Extract the [x, y] coordinate from the center of the cell holding the provided text.  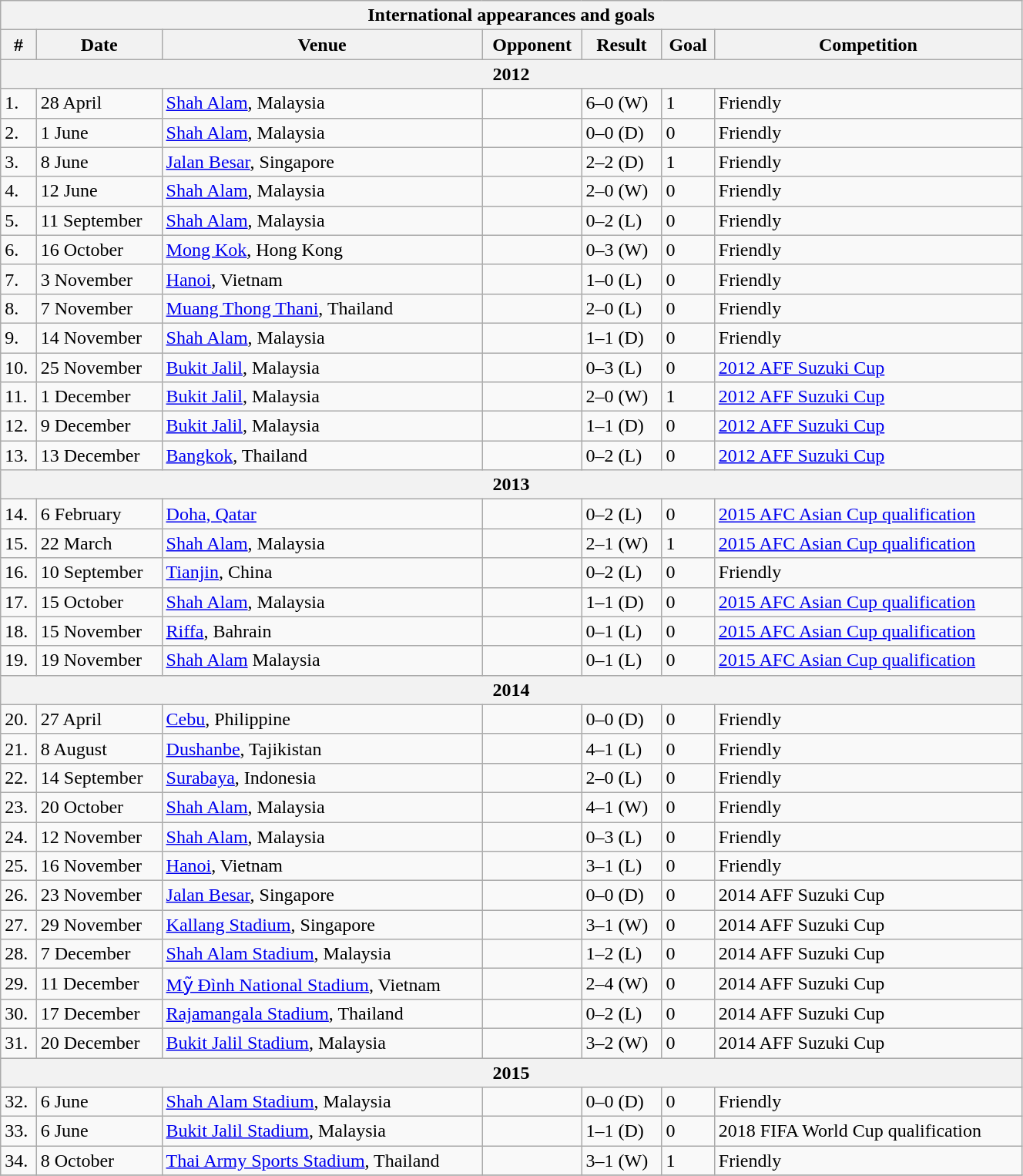
23 November [99, 895]
Result [622, 45]
2012 [511, 74]
14 September [99, 778]
28 April [99, 103]
Cebu, Philippine [322, 719]
Bangkok, Thailand [322, 455]
22 March [99, 543]
15 November [99, 631]
21. [18, 748]
13 December [99, 455]
25. [18, 866]
Mong Kok, Hong Kong [322, 250]
17 December [99, 1013]
34. [18, 1161]
1–0 (L) [622, 279]
10 September [99, 573]
8 October [99, 1161]
4–1 (W) [622, 807]
Rajamangala Stadium, Thailand [322, 1013]
Shah Alam Malaysia [322, 660]
Dushanbe, Tajikistan [322, 748]
7 December [99, 954]
4–1 (L) [622, 748]
7 November [99, 308]
5. [18, 220]
33. [18, 1131]
8. [18, 308]
6. [18, 250]
14 November [99, 338]
Opponent [532, 45]
Goal [688, 45]
29. [18, 984]
28. [18, 954]
16 October [99, 250]
18. [18, 631]
11 September [99, 220]
10. [18, 368]
32. [18, 1102]
12 June [99, 191]
12 November [99, 836]
1 December [99, 397]
19. [18, 660]
2018 FIFA World Cup qualification [867, 1131]
1 June [99, 133]
26. [18, 895]
2–2 (D) [622, 162]
Thai Army Sports Stadium, Thailand [322, 1161]
29 November [99, 925]
20. [18, 719]
14. [18, 514]
16. [18, 573]
25 November [99, 368]
3 November [99, 279]
9 December [99, 426]
1. [18, 103]
2015 [511, 1072]
Competition [867, 45]
0–3 (W) [622, 250]
11. [18, 397]
20 December [99, 1043]
20 October [99, 807]
International appearances and goals [511, 15]
15 October [99, 602]
Date [99, 45]
2014 [511, 690]
2–1 (W) [622, 543]
12. [18, 426]
Muang Thong Thani, Thailand [322, 308]
27. [18, 925]
3–2 (W) [622, 1043]
17. [18, 602]
Venue [322, 45]
2–4 (W) [622, 984]
1–2 (L) [622, 954]
6–0 (W) [622, 103]
Tianjin, China [322, 573]
22. [18, 778]
8 August [99, 748]
31. [18, 1043]
3–1 (L) [622, 866]
9. [18, 338]
7. [18, 279]
16 November [99, 866]
4. [18, 191]
Surabaya, Indonesia [322, 778]
23. [18, 807]
6 February [99, 514]
Riffa, Bahrain [322, 631]
Doha, Qatar [322, 514]
# [18, 45]
15. [18, 543]
Kallang Stadium, Singapore [322, 925]
30. [18, 1013]
24. [18, 836]
2. [18, 133]
2013 [511, 485]
13. [18, 455]
3. [18, 162]
27 April [99, 719]
11 December [99, 984]
19 November [99, 660]
Mỹ Đình National Stadium, Vietnam [322, 984]
8 June [99, 162]
